Search for the cell housing the specified text and yield its (X, Y) center coordinate. 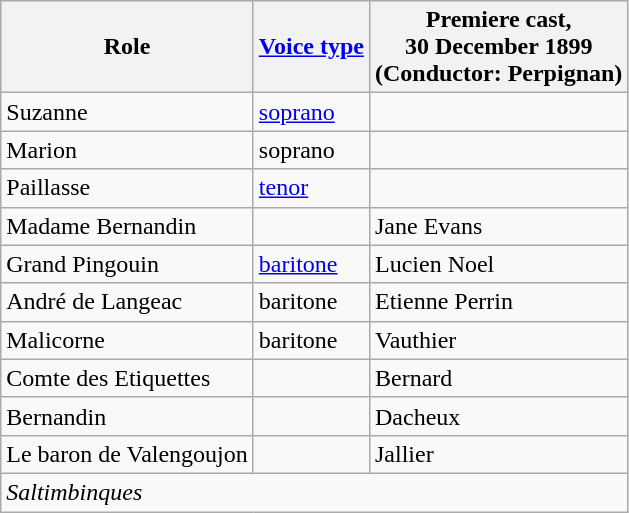
Dacheux (498, 416)
Bernard (498, 378)
Madame Bernandin (128, 226)
Suzanne (128, 112)
tenor (311, 188)
Malicorne (128, 340)
Marion (128, 150)
Bernandin (128, 416)
Comte des Etiquettes (128, 378)
Grand Pingouin (128, 264)
Lucien Noel (498, 264)
Voice type (311, 47)
Saltimbinques (314, 492)
André de Langeac (128, 302)
Premiere cast,30 December 1899(Conductor: Perpignan) (498, 47)
Etienne Perrin (498, 302)
Vauthier (498, 340)
Role (128, 47)
Jallier (498, 454)
Paillasse (128, 188)
Le baron de Valengoujon (128, 454)
Jane Evans (498, 226)
